Find where the given text appears and provide that cell's center as [x, y] coordinate. 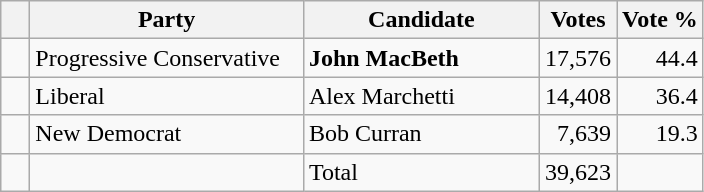
19.3 [660, 134]
New Democrat [167, 134]
Party [167, 20]
Alex Marchetti [421, 96]
17,576 [578, 58]
Vote % [660, 20]
44.4 [660, 58]
Progressive Conservative [167, 58]
36.4 [660, 96]
Candidate [421, 20]
39,623 [578, 172]
Votes [578, 20]
John MacBeth [421, 58]
Liberal [167, 96]
Total [421, 172]
14,408 [578, 96]
7,639 [578, 134]
Bob Curran [421, 134]
